Provide the (X, Y) coordinate of the cell's center where the given text is located.  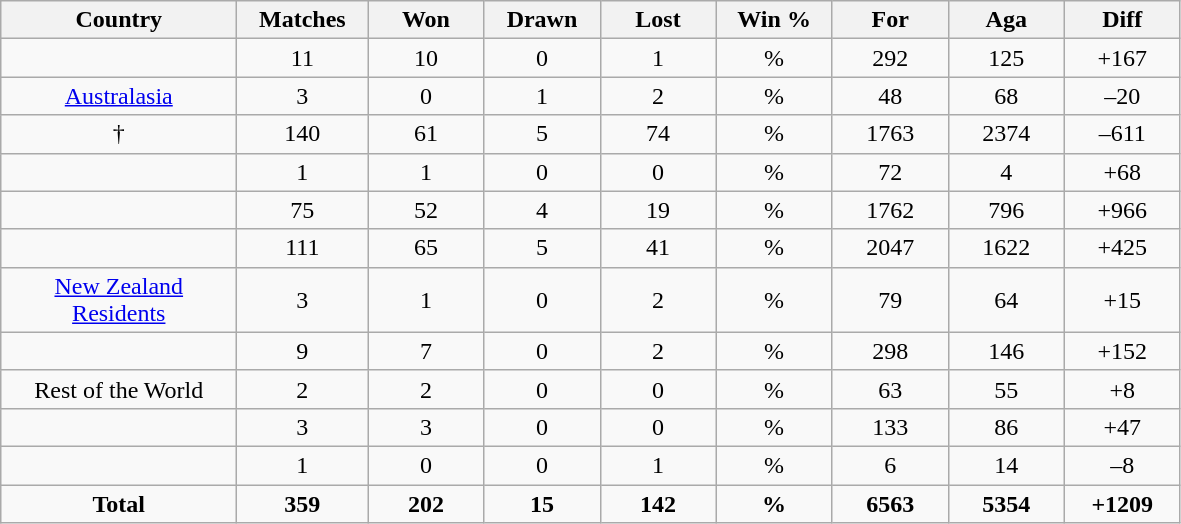
146 (1006, 351)
359 (302, 503)
Country (119, 20)
75 (302, 210)
796 (1006, 210)
202 (426, 503)
+966 (1122, 210)
Won (426, 20)
1762 (890, 210)
133 (890, 427)
7 (426, 351)
86 (1006, 427)
Diff (1122, 20)
48 (890, 96)
55 (1006, 389)
+425 (1122, 248)
9 (302, 351)
+15 (1122, 300)
Matches (302, 20)
2047 (890, 248)
For (890, 20)
–20 (1122, 96)
Lost (658, 20)
65 (426, 248)
Rest of the World (119, 389)
142 (658, 503)
Total (119, 503)
+8 (1122, 389)
52 (426, 210)
68 (1006, 96)
111 (302, 248)
–8 (1122, 465)
2374 (1006, 134)
19 (658, 210)
15 (542, 503)
72 (890, 172)
14 (1006, 465)
74 (658, 134)
Drawn (542, 20)
6563 (890, 503)
41 (658, 248)
64 (1006, 300)
6 (890, 465)
1622 (1006, 248)
298 (890, 351)
+167 (1122, 58)
Aga (1006, 20)
+47 (1122, 427)
1763 (890, 134)
11 (302, 58)
10 (426, 58)
Win % (774, 20)
140 (302, 134)
+152 (1122, 351)
61 (426, 134)
125 (1006, 58)
63 (890, 389)
5354 (1006, 503)
+1209 (1122, 503)
–611 (1122, 134)
292 (890, 58)
+68 (1122, 172)
New Zealand Residents (119, 300)
† (119, 134)
79 (890, 300)
Australasia (119, 96)
